Identify which cell holds the provided text, then report its [x, y] central coordinate. 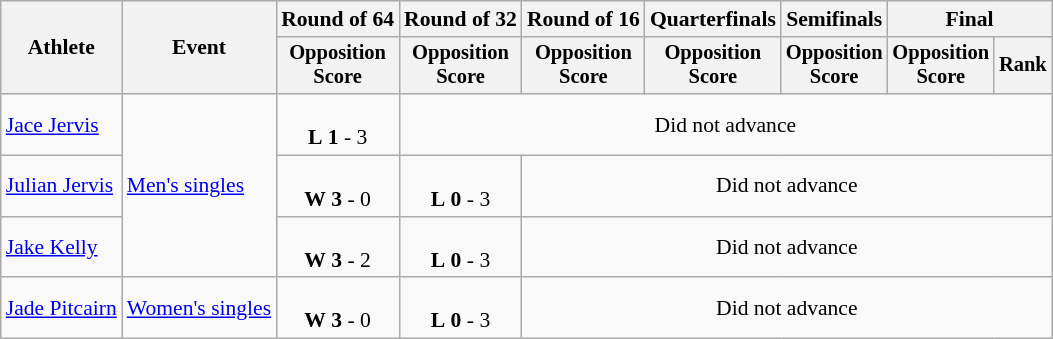
Quarterfinals [713, 19]
Women's singles [199, 308]
Rank [1023, 66]
Semifinals [834, 19]
Julian Jervis [62, 186]
Jake Kelly [62, 248]
Round of 16 [584, 19]
Athlete [62, 48]
Jace Jervis [62, 124]
L 1 - 3 [338, 124]
Final [969, 19]
W 3 - 2 [338, 248]
Men's singles [199, 186]
Jade Pitcairn [62, 308]
Round of 32 [460, 19]
Event [199, 48]
Round of 64 [338, 19]
